Find where the given text appears and provide that cell's center as (x, y) coordinate. 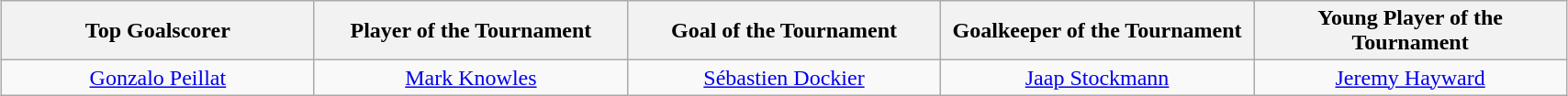
Jeremy Hayward (1410, 78)
Mark Knowles (470, 78)
Jaap Stockmann (1098, 78)
Gonzalo Peillat (158, 78)
Goal of the Tournament (784, 31)
Goalkeeper of the Tournament (1098, 31)
Sébastien Dockier (784, 78)
Player of the Tournament (470, 31)
Top Goalscorer (158, 31)
Young Player of the Tournament (1410, 31)
